Identify which cell holds the provided text, then report its [X, Y] central coordinate. 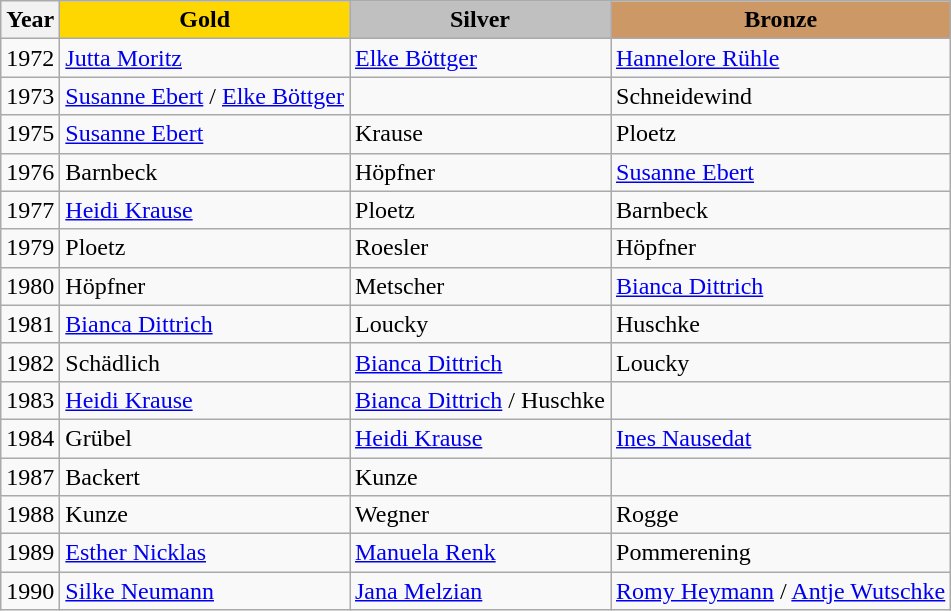
Backert [205, 477]
1979 [30, 248]
1988 [30, 515]
Esther Nicklas [205, 553]
1990 [30, 591]
Jana Melzian [480, 591]
1984 [30, 438]
Silke Neumann [205, 591]
Romy Heymann / Antje Wutschke [780, 591]
1977 [30, 210]
Year [30, 20]
1983 [30, 400]
Metscher [480, 286]
Silver [480, 20]
Grübel [205, 438]
Elke Böttger [480, 58]
Bianca Dittrich / Huschke [480, 400]
Ines Nausedat [780, 438]
Jutta Moritz [205, 58]
Rogge [780, 515]
Manuela Renk [480, 553]
Schneidewind [780, 96]
1972 [30, 58]
1989 [30, 553]
1982 [30, 362]
1976 [30, 172]
1980 [30, 286]
Roesler [480, 248]
Schädlich [205, 362]
Huschke [780, 324]
Bronze [780, 20]
1981 [30, 324]
Krause [480, 134]
Gold [205, 20]
Susanne Ebert / Elke Böttger [205, 96]
1975 [30, 134]
1987 [30, 477]
Pommerening [780, 553]
Wegner [480, 515]
1973 [30, 96]
Hannelore Rühle [780, 58]
